Search for the cell housing the specified text and yield its [x, y] center coordinate. 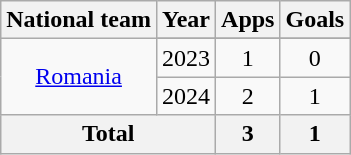
2023 [186, 58]
Goals [315, 20]
3 [248, 134]
0 [315, 58]
Year [186, 20]
Romania [79, 77]
2 [248, 96]
2024 [186, 96]
Apps [248, 20]
Total [108, 134]
National team [79, 20]
